Identify which cell holds the provided text, then report its (x, y) central coordinate. 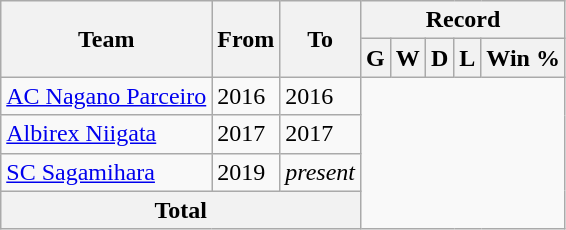
Team (106, 39)
present (320, 172)
AC Nagano Parceiro (106, 96)
Total (181, 210)
Albirex Niigata (106, 134)
2019 (246, 172)
Win % (524, 58)
G (376, 58)
L (468, 58)
Record (464, 20)
To (320, 39)
SC Sagamihara (106, 172)
From (246, 39)
W (408, 58)
D (439, 58)
